Identify which cell holds the provided text, then report its (x, y) central coordinate. 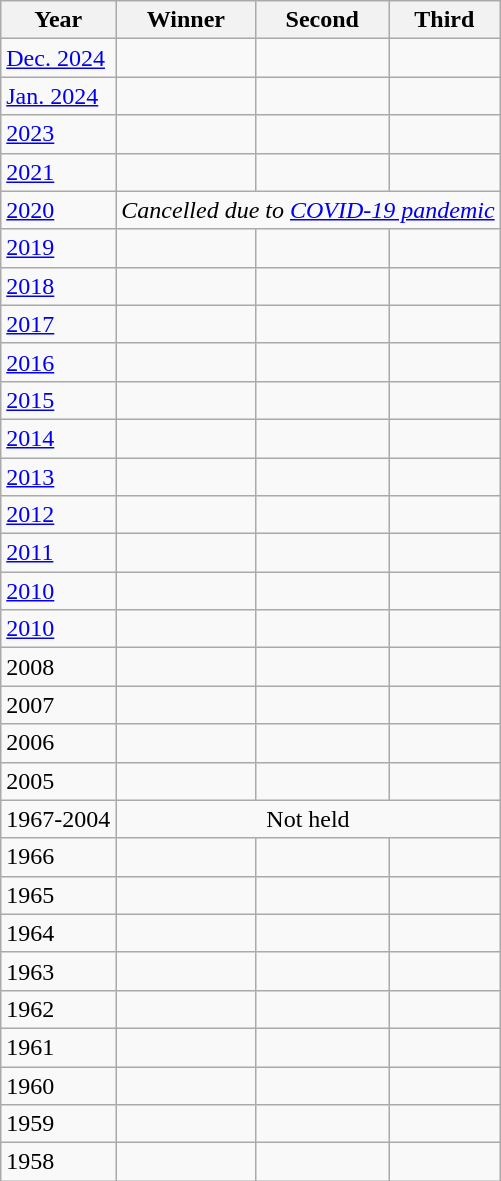
Winner (186, 20)
1958 (58, 1162)
2021 (58, 172)
Dec. 2024 (58, 58)
1961 (58, 1047)
1960 (58, 1085)
2008 (58, 667)
Not held (308, 819)
2019 (58, 248)
2023 (58, 134)
2012 (58, 515)
Jan. 2024 (58, 96)
2007 (58, 705)
Cancelled due to COVID-19 pandemic (308, 210)
2017 (58, 324)
2015 (58, 400)
1959 (58, 1124)
1964 (58, 933)
2013 (58, 477)
2014 (58, 438)
1966 (58, 857)
2006 (58, 743)
1967-2004 (58, 819)
Year (58, 20)
Third (444, 20)
Second (322, 20)
1965 (58, 895)
1963 (58, 971)
2011 (58, 553)
2005 (58, 781)
2016 (58, 362)
2020 (58, 210)
2018 (58, 286)
1962 (58, 1009)
